Locate the cell with the specified text and output its [X, Y] center coordinate. 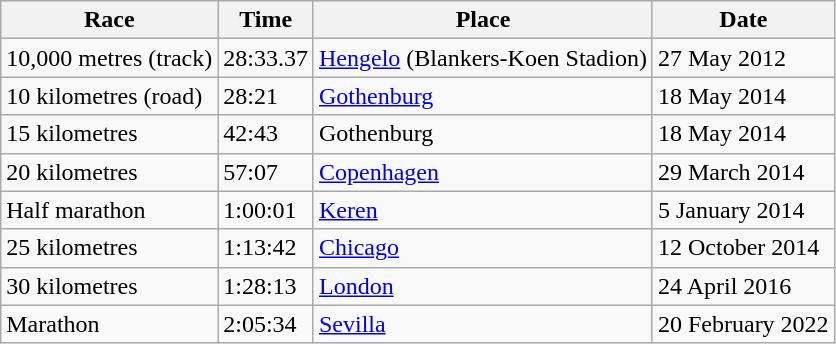
1:13:42 [266, 248]
5 January 2014 [743, 210]
10 kilometres (road) [110, 96]
57:07 [266, 172]
28:21 [266, 96]
42:43 [266, 134]
1:00:01 [266, 210]
Date [743, 20]
Hengelo (Blankers-Koen Stadion) [482, 58]
24 April 2016 [743, 286]
29 March 2014 [743, 172]
1:28:13 [266, 286]
30 kilometres [110, 286]
Keren [482, 210]
Copenhagen [482, 172]
Race [110, 20]
20 February 2022 [743, 324]
Chicago [482, 248]
Sevilla [482, 324]
Place [482, 20]
Marathon [110, 324]
Time [266, 20]
25 kilometres [110, 248]
27 May 2012 [743, 58]
15 kilometres [110, 134]
20 kilometres [110, 172]
12 October 2014 [743, 248]
28:33.37 [266, 58]
2:05:34 [266, 324]
London [482, 286]
Half marathon [110, 210]
10,000 metres (track) [110, 58]
